For the text-containing cell, return its midpoint in [x, y] coordinate format. 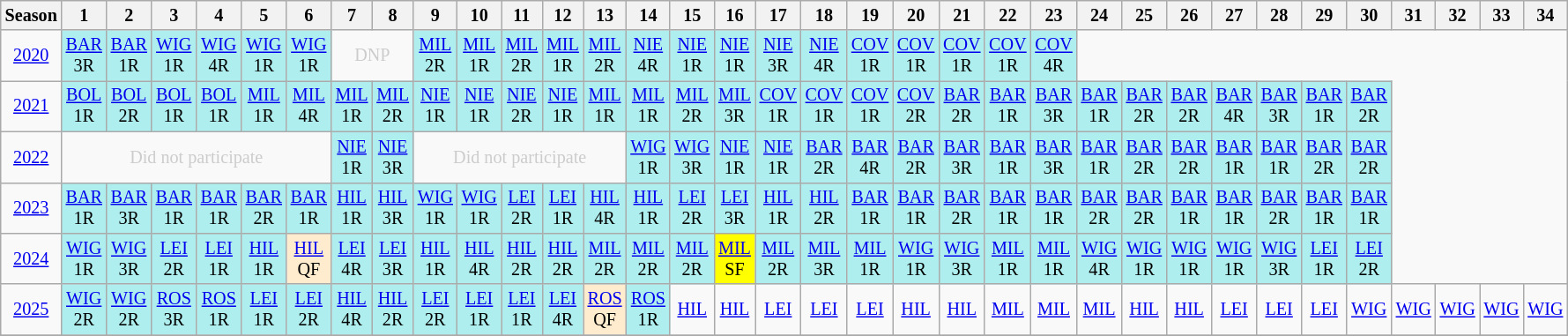
1 [85, 16]
ROS3R [175, 310]
2023 [32, 208]
3 [175, 16]
29 [1324, 16]
26 [1190, 16]
BOL2R [129, 107]
31 [1414, 16]
2025 [32, 310]
ROSQF [605, 310]
6 [308, 16]
15 [692, 16]
18 [824, 16]
13 [605, 16]
MILSF [735, 259]
DNP [372, 56]
30 [1370, 16]
2020 [32, 56]
28 [1280, 16]
22 [1007, 16]
2022 [32, 157]
NIE2R [522, 107]
5 [264, 16]
20 [916, 16]
17 [778, 16]
COV2R [916, 107]
10 [479, 16]
23 [1053, 16]
33 [1501, 16]
HILQF [308, 259]
24 [1100, 16]
2021 [32, 107]
Season [32, 16]
14 [648, 16]
27 [1234, 16]
25 [1144, 16]
16 [735, 16]
2 [129, 16]
32 [1458, 16]
11 [522, 16]
19 [870, 16]
7 [353, 16]
21 [962, 16]
4 [219, 16]
HIL3R [393, 208]
9 [435, 16]
2024 [32, 259]
8 [393, 16]
COV4R [1053, 56]
MIL4R [308, 107]
12 [562, 16]
34 [1545, 16]
